Find where the given text appears and provide that cell's center as (X, Y) coordinate. 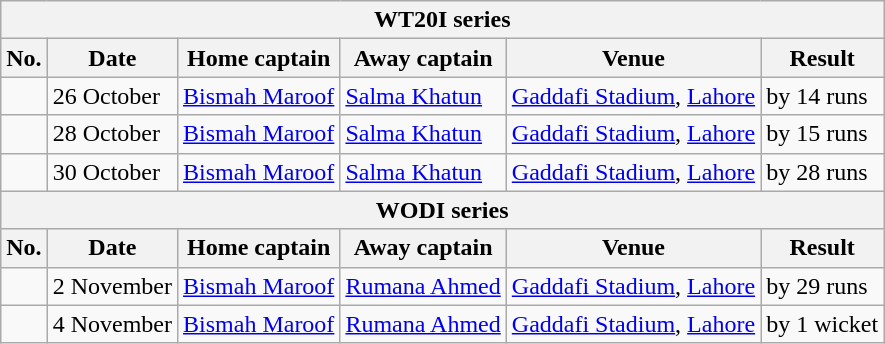
by 15 runs (822, 134)
by 14 runs (822, 96)
WODI series (442, 210)
by 28 runs (822, 172)
30 October (112, 172)
WT20I series (442, 20)
by 1 wicket (822, 324)
26 October (112, 96)
4 November (112, 324)
2 November (112, 286)
by 29 runs (822, 286)
28 October (112, 134)
